Determine the (x, y) coordinate at the center of the cell enclosing the given text.  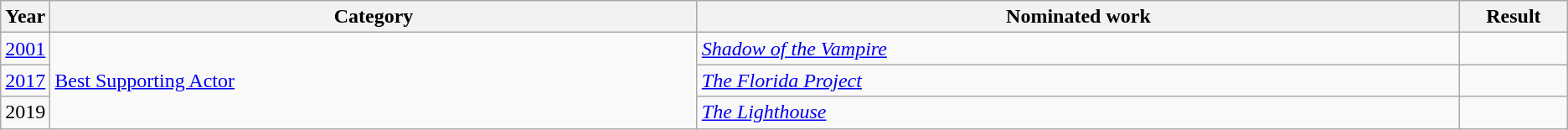
Result (1514, 17)
2017 (25, 81)
Shadow of the Vampire (1078, 49)
The Lighthouse (1078, 112)
Category (374, 17)
Nominated work (1078, 17)
The Florida Project (1078, 81)
Best Supporting Actor (374, 81)
Year (25, 17)
2019 (25, 112)
2001 (25, 49)
